Output the (x, y) coordinate of the center of the cell containing the given text.  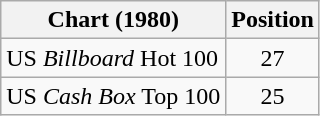
25 (273, 96)
Position (273, 20)
27 (273, 58)
US Cash Box Top 100 (114, 96)
US Billboard Hot 100 (114, 58)
Chart (1980) (114, 20)
